Provide the (x, y) coordinate of the cell's center where the given text is located.  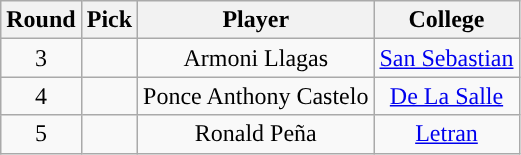
Pick (109, 20)
Armoni Llagas (256, 58)
San Sebastian (446, 58)
De La Salle (446, 96)
5 (41, 134)
Ponce Anthony Castelo (256, 96)
3 (41, 58)
Ronald Peña (256, 134)
4 (41, 96)
Round (41, 20)
Letran (446, 134)
Player (256, 20)
College (446, 20)
